Scan for the cell matching the given text and deliver its [x, y] coordinate at center. 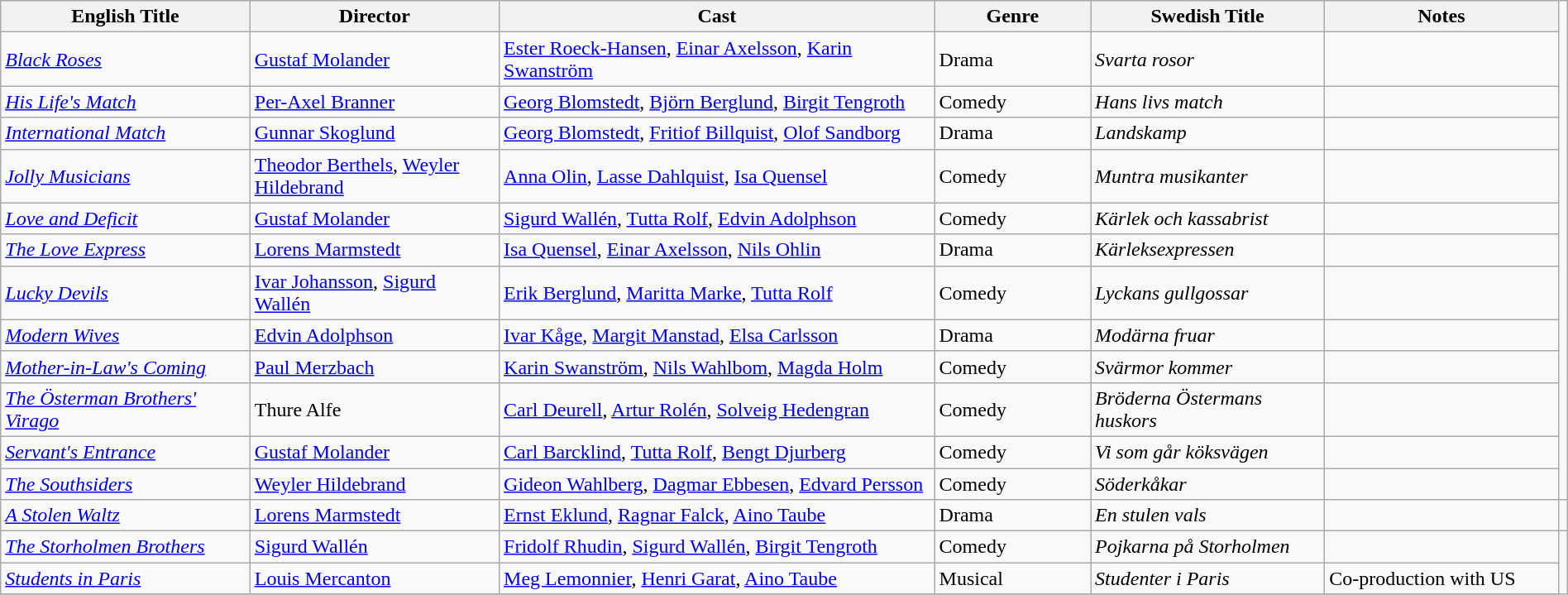
Gunnar Skoglund [374, 133]
Co-production with US [1442, 578]
Ivar Johansson, Sigurd Wallén [374, 293]
Gideon Wahlberg, Dagmar Ebbesen, Edvard Persson [717, 484]
Per-Axel Branner [374, 102]
Jolly Musicians [126, 175]
Cast [717, 17]
A Stolen Waltz [126, 516]
En stulen vals [1207, 516]
Black Roses [126, 60]
His Life's Match [126, 102]
Erik Berglund, Maritta Marke, Tutta Rolf [717, 293]
Bröderna Östermans huskors [1207, 409]
Thure Alfe [374, 409]
Kärleksexpressen [1207, 250]
Weyler Hildebrand [374, 484]
Modärna fruar [1207, 335]
Love and Deficit [126, 218]
Landskamp [1207, 133]
Anna Olin, Lasse Dahlquist, Isa Quensel [717, 175]
Vi som går köksvägen [1207, 452]
Muntra musikanter [1207, 175]
The Storholmen Brothers [126, 547]
Söderkåkar [1207, 484]
Ester Roeck-Hansen, Einar Axelsson, Karin Swanström [717, 60]
Paul Merzbach [374, 367]
Musical [1012, 578]
Isa Quensel, Einar Axelsson, Nils Ohlin [717, 250]
Kärlek och kassabrist [1207, 218]
Students in Paris [126, 578]
The Österman Brothers' Virago [126, 409]
Louis Mercanton [374, 578]
Georg Blomstedt, Fritiof Billquist, Olof Sandborg [717, 133]
Modern Wives [126, 335]
Mother-in-Law's Coming [126, 367]
Ivar Kåge, Margit Manstad, Elsa Carlsson [717, 335]
Svärmor kommer [1207, 367]
Notes [1442, 17]
Studenter i Paris [1207, 578]
The Southsiders [126, 484]
Carl Barcklind, Tutta Rolf, Bengt Djurberg [717, 452]
Servant's Entrance [126, 452]
Sigurd Wallén [374, 547]
Svarta rosor [1207, 60]
Director [374, 17]
Karin Swanström, Nils Wahlbom, Magda Holm [717, 367]
Sigurd Wallén, Tutta Rolf, Edvin Adolphson [717, 218]
Lucky Devils [126, 293]
Pojkarna på Storholmen [1207, 547]
Edvin Adolphson [374, 335]
The Love Express [126, 250]
Hans livs match [1207, 102]
Genre [1012, 17]
Lyckans gullgossar [1207, 293]
Ernst Eklund, Ragnar Falck, Aino Taube [717, 516]
Theodor Berthels, Weyler Hildebrand [374, 175]
Swedish Title [1207, 17]
Fridolf Rhudin, Sigurd Wallén, Birgit Tengroth [717, 547]
Meg Lemonnier, Henri Garat, Aino Taube [717, 578]
Georg Blomstedt, Björn Berglund, Birgit Tengroth [717, 102]
English Title [126, 17]
Carl Deurell, Artur Rolén, Solveig Hedengran [717, 409]
International Match [126, 133]
